For the text-containing cell, return its midpoint in [x, y] coordinate format. 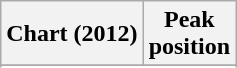
Peakposition [189, 34]
Chart (2012) [72, 34]
